Extract the (X, Y) coordinate from the center of the cell holding the provided text.  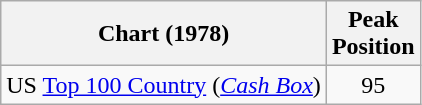
95 (373, 85)
PeakPosition (373, 34)
Chart (1978) (164, 34)
US Top 100 Country (Cash Box) (164, 85)
